Output the (X, Y) coordinate of the center of the cell containing the given text.  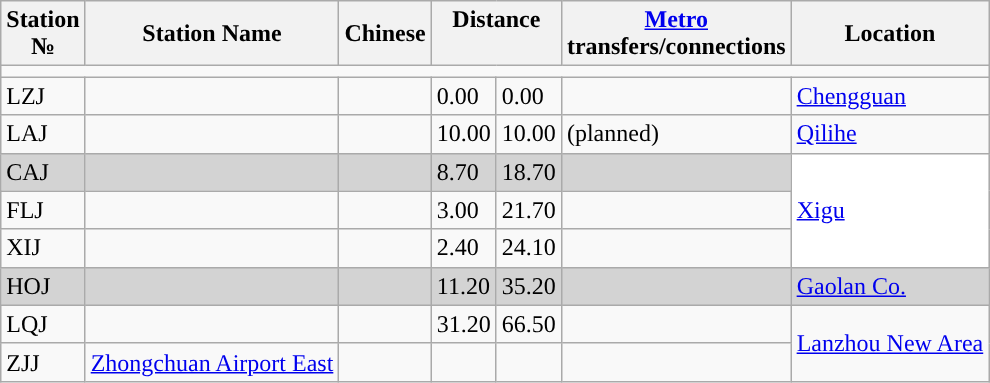
Metrotransfers/connections (676, 34)
35.20 (528, 286)
24.10 (528, 248)
2.40 (464, 248)
Location (890, 34)
LQJ (43, 324)
HOJ (43, 286)
Lanzhou New Area (890, 343)
Zhongchuan Airport East (212, 362)
18.70 (528, 172)
66.50 (528, 324)
LZJ (43, 96)
FLJ (43, 210)
Station Name (212, 34)
Distance (496, 34)
8.70 (464, 172)
Station№ (43, 34)
Chinese (385, 34)
CAJ (43, 172)
Gaolan Co. (890, 286)
21.70 (528, 210)
(planned) (676, 134)
Qilihe (890, 134)
3.00 (464, 210)
Chengguan (890, 96)
LAJ (43, 134)
31.20 (464, 324)
XIJ (43, 248)
ZJJ (43, 362)
11.20 (464, 286)
Xigu (890, 210)
